Locate the cell with the specified text and output its (X, Y) center coordinate. 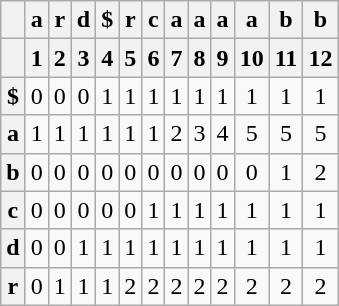
10 (252, 58)
7 (176, 58)
12 (320, 58)
9 (222, 58)
6 (154, 58)
8 (200, 58)
11 (286, 58)
